Return [X, Y] of the center of cell containing provided text 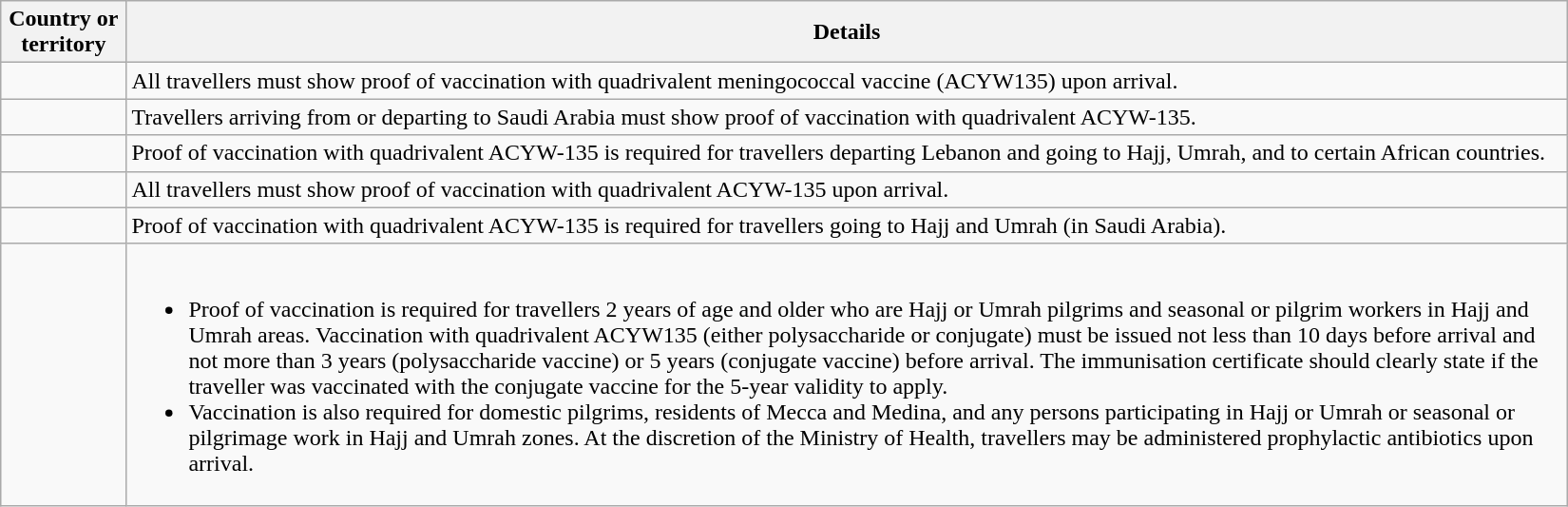
Country or territory [64, 32]
Proof of vaccination with quadrivalent ACYW-135 is required for travellers going to Hajj and Umrah (in Saudi Arabia). [847, 225]
All travellers must show proof of vaccination with quadrivalent meningococcal vaccine (ACYW135) upon arrival. [847, 81]
Travellers arriving from or departing to Saudi Arabia must show proof of vaccination with quadrivalent ACYW-135. [847, 117]
All travellers must show proof of vaccination with quadrivalent ACYW-135 upon arrival. [847, 189]
Details [847, 32]
